For the text-containing cell, return its midpoint in (X, Y) coordinate format. 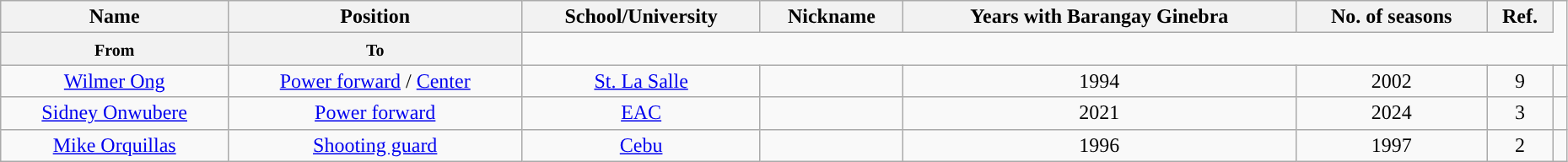
Cebu (641, 145)
No. of seasons (1392, 17)
Power forward (375, 113)
Position (375, 17)
1994 (1099, 81)
2002 (1392, 81)
1996 (1099, 145)
2 (1520, 145)
Wilmer Ong (115, 81)
Years with Barangay Ginebra (1099, 17)
2024 (1392, 113)
2021 (1099, 113)
Mike Orquillas (115, 145)
Power forward / Center (375, 81)
Nickname (832, 17)
From (115, 49)
EAC (641, 113)
Shooting guard (375, 145)
1997 (1392, 145)
3 (1520, 113)
Ref. (1520, 17)
St. La Salle (641, 81)
School/University (641, 17)
Sidney Onwubere (115, 113)
9 (1520, 81)
To (375, 49)
Name (115, 17)
